Return (x, y) of the center of cell containing provided text 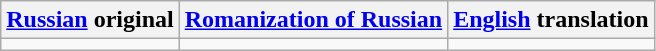
English translation (551, 20)
Romanization of Russian (313, 20)
Russian original (90, 20)
